Search for the cell housing the specified text and yield its (X, Y) center coordinate. 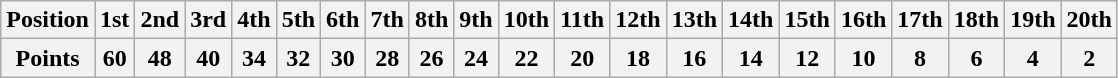
19th (1033, 20)
20th (1089, 20)
7th (387, 20)
13th (694, 20)
32 (298, 58)
30 (343, 58)
15th (807, 20)
16 (694, 58)
9th (476, 20)
2nd (160, 20)
8 (920, 58)
4th (254, 20)
3rd (208, 20)
16th (863, 20)
18 (638, 58)
14th (751, 20)
17th (920, 20)
40 (208, 58)
60 (114, 58)
12th (638, 20)
22 (526, 58)
10th (526, 20)
14 (751, 58)
2 (1089, 58)
1st (114, 20)
5th (298, 20)
34 (254, 58)
6th (343, 20)
6 (976, 58)
12 (807, 58)
11th (582, 20)
10 (863, 58)
8th (431, 20)
4 (1033, 58)
48 (160, 58)
Points (48, 58)
Position (48, 20)
24 (476, 58)
20 (582, 58)
28 (387, 58)
26 (431, 58)
18th (976, 20)
